Extract the (x, y) coordinate from the center of the cell holding the provided text.  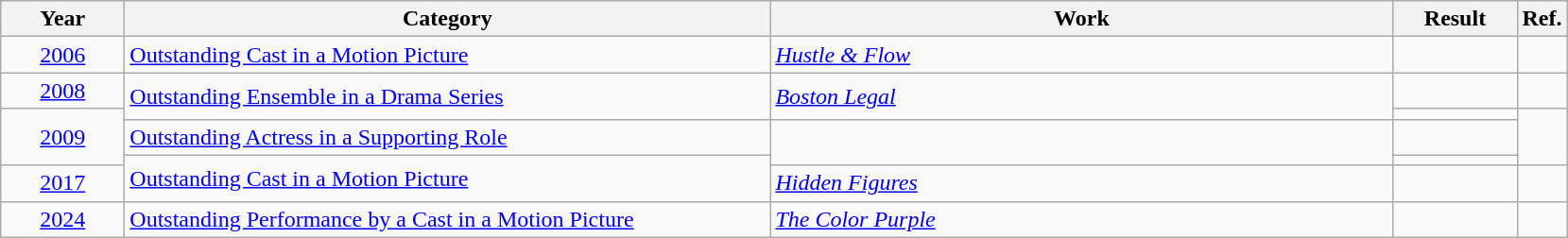
2006 (62, 55)
2024 (62, 219)
Boston Legal (1081, 96)
Outstanding Actress in a Supporting Role (448, 137)
Category (448, 19)
2017 (62, 183)
Work (1081, 19)
Hidden Figures (1081, 183)
Year (62, 19)
Ref. (1542, 19)
Result (1456, 19)
Outstanding Performance by a Cast in a Motion Picture (448, 219)
Hustle & Flow (1081, 55)
2009 (62, 137)
Outstanding Ensemble in a Drama Series (448, 96)
The Color Purple (1081, 219)
2008 (62, 91)
